Return the [x, y] coordinate for the center point of the cell that contains the specified text.  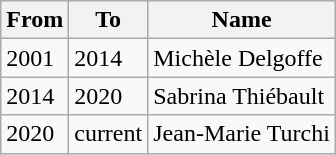
From [35, 20]
current [108, 134]
To [108, 20]
Michèle Delgoffe [242, 58]
Name [242, 20]
Jean-Marie Turchi [242, 134]
Sabrina Thiébault [242, 96]
2001 [35, 58]
